From the cell containing the given text, extract its center point as [X, Y] coordinate. 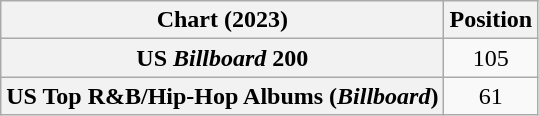
US Top R&B/Hip-Hop Albums (Billboard) [222, 96]
105 [491, 58]
Chart (2023) [222, 20]
Position [491, 20]
US Billboard 200 [222, 58]
61 [491, 96]
